From the cell containing the given text, extract its center point as (x, y) coordinate. 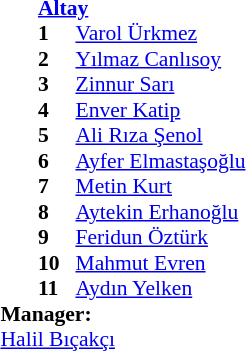
Feridun Öztürk (160, 237)
Ayfer Elmastaşoğlu (160, 161)
Ali Rıza Şenol (160, 135)
1 (57, 33)
6 (57, 161)
10 (57, 263)
4 (57, 110)
Aydın Yelken (160, 289)
Aytekin Erhanoğlu (160, 212)
2 (57, 59)
Varol Ürkmez (160, 33)
11 (57, 289)
9 (57, 237)
8 (57, 212)
7 (57, 187)
Mahmut Evren (160, 263)
5 (57, 135)
Yılmaz Canlısoy (160, 59)
Metin Kurt (160, 187)
Zinnur Sarı (160, 85)
Enver Katip (160, 110)
3 (57, 85)
Manager: (122, 314)
